Identify which cell holds the provided text, then report its [X, Y] central coordinate. 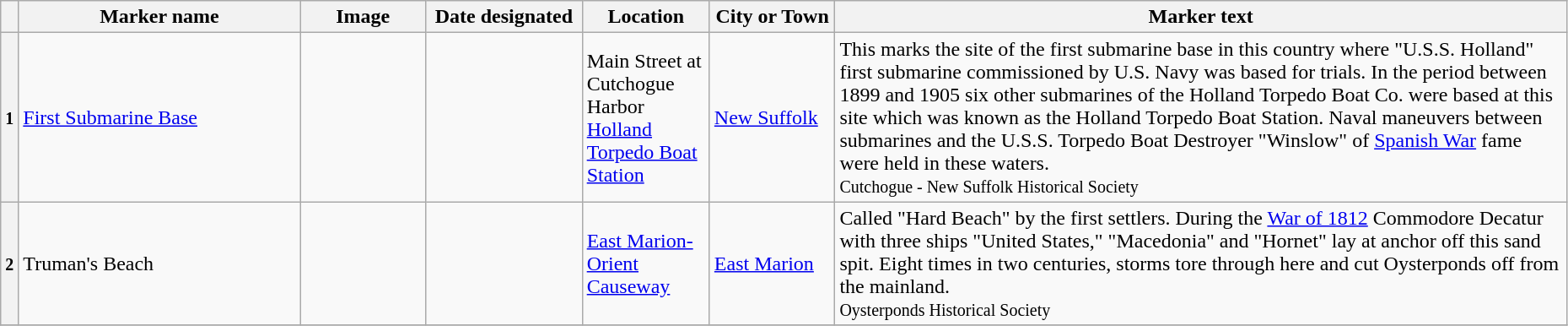
2 [10, 264]
City or Town [773, 17]
Location [646, 17]
Date designated [504, 17]
Marker name [159, 17]
Marker text [1201, 17]
East Marion-Orient Causeway [646, 264]
1 [10, 117]
New Suffolk [773, 117]
Truman's Beach [159, 264]
First Submarine Base [159, 117]
Main Street at Cutchogue Harbor Holland Torpedo Boat Station [646, 117]
Image [363, 17]
East Marion [773, 264]
